Detect which cell encompasses the target text, then output its [x, y] center coordinate. 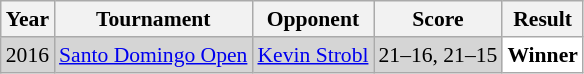
21–16, 21–15 [438, 55]
Winner [542, 55]
Santo Domingo Open [153, 55]
Kevin Strobl [312, 55]
Result [542, 19]
2016 [28, 55]
Year [28, 19]
Opponent [312, 19]
Tournament [153, 19]
Score [438, 19]
